Extract the (X, Y) coordinate from the center of the cell holding the provided text.  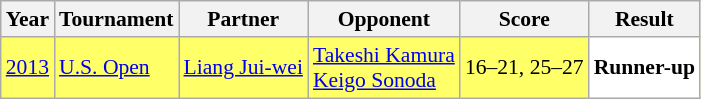
U.S. Open (116, 68)
Result (644, 19)
Runner-up (644, 68)
Tournament (116, 19)
Takeshi Kamura Keigo Sonoda (384, 68)
Opponent (384, 19)
Year (28, 19)
Score (524, 19)
16–21, 25–27 (524, 68)
Partner (244, 19)
Liang Jui-wei (244, 68)
2013 (28, 68)
